Output the [x, y] coordinate of the center of the cell containing the given text.  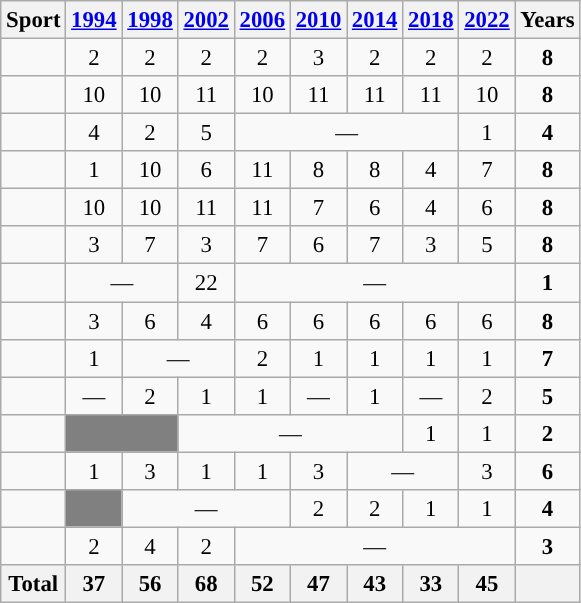
2022 [487, 20]
2014 [375, 20]
33 [431, 584]
1998 [150, 20]
Years [548, 20]
2010 [318, 20]
52 [262, 584]
2018 [431, 20]
56 [150, 584]
22 [206, 283]
Sport [34, 20]
37 [94, 584]
2006 [262, 20]
47 [318, 584]
68 [206, 584]
1994 [94, 20]
Total [34, 584]
2002 [206, 20]
45 [487, 584]
43 [375, 584]
